Detect which cell encompasses the target text, then output its (x, y) center coordinate. 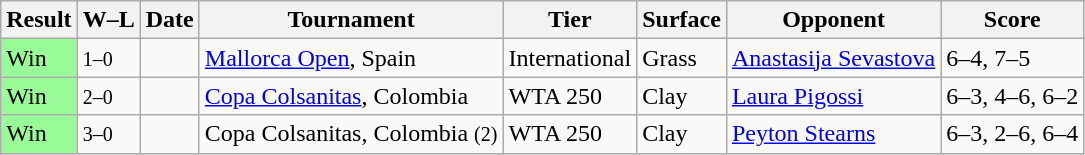
International (570, 58)
Grass (682, 58)
Copa Colsanitas, Colombia (2) (351, 134)
Surface (682, 20)
Opponent (833, 20)
Laura Pigossi (833, 96)
Anastasija Sevastova (833, 58)
6–4, 7–5 (1012, 58)
Result (39, 20)
Tournament (351, 20)
Peyton Stearns (833, 134)
1–0 (108, 58)
Date (170, 20)
Mallorca Open, Spain (351, 58)
6–3, 2–6, 6–4 (1012, 134)
Score (1012, 20)
W–L (108, 20)
6–3, 4–6, 6–2 (1012, 96)
Copa Colsanitas, Colombia (351, 96)
2–0 (108, 96)
3–0 (108, 134)
Tier (570, 20)
